Provide the [x, y] coordinate of the cell's center where the given text is located.  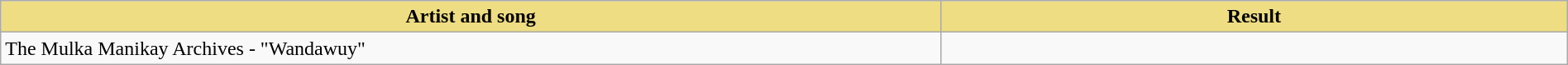
Result [1254, 17]
The Mulka Manikay Archives - "Wandawuy" [471, 48]
Artist and song [471, 17]
